Detect which cell encompasses the target text, then output its (X, Y) center coordinate. 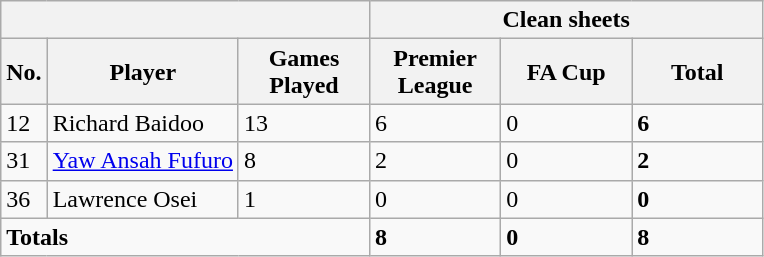
Total (698, 72)
12 (24, 123)
Premier League (436, 72)
31 (24, 161)
No. (24, 72)
Richard Baidoo (142, 123)
Totals (186, 237)
Games Played (304, 72)
36 (24, 199)
Player (142, 72)
FA Cup (566, 72)
Lawrence Osei (142, 199)
Clean sheets (566, 20)
1 (304, 199)
13 (304, 123)
Yaw Ansah Fufuro (142, 161)
